Provide the [x, y] coordinate of the cell's center where the given text is located.  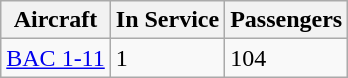
Passengers [286, 20]
104 [286, 58]
In Service [167, 20]
Aircraft [56, 20]
BAC 1-11 [56, 58]
1 [167, 58]
